From the cell containing the given text, extract its center point as (X, Y) coordinate. 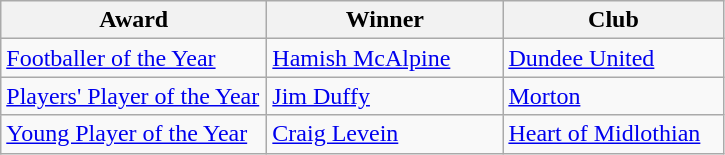
Award (134, 20)
Hamish McAlpine (385, 58)
Heart of Midlothian (614, 134)
Club (614, 20)
Dundee United (614, 58)
Craig Levein (385, 134)
Winner (385, 20)
Jim Duffy (385, 96)
Footballer of the Year (134, 58)
Morton (614, 96)
Young Player of the Year (134, 134)
Players' Player of the Year (134, 96)
